Capture the cell that displays the provided text and extract its (x, y) central coordinate. 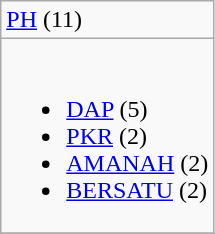
PH (11) (108, 20)
DAP (5) PKR (2) AMANAH (2) BERSATU (2) (108, 136)
